Search for the cell housing the specified text and yield its [x, y] center coordinate. 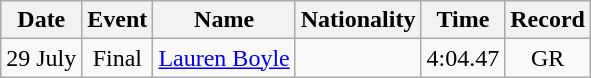
Date [42, 20]
Final [118, 58]
Time [463, 20]
29 July [42, 58]
Event [118, 20]
4:04.47 [463, 58]
Lauren Boyle [224, 58]
Nationality [358, 20]
GR [548, 58]
Record [548, 20]
Name [224, 20]
